Detect which cell encompasses the target text, then output its [x, y] center coordinate. 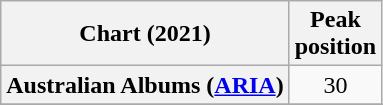
Chart (2021) [145, 34]
30 [335, 85]
Australian Albums (ARIA) [145, 85]
Peakposition [335, 34]
